Detect which cell encompasses the target text, then output its [x, y] center coordinate. 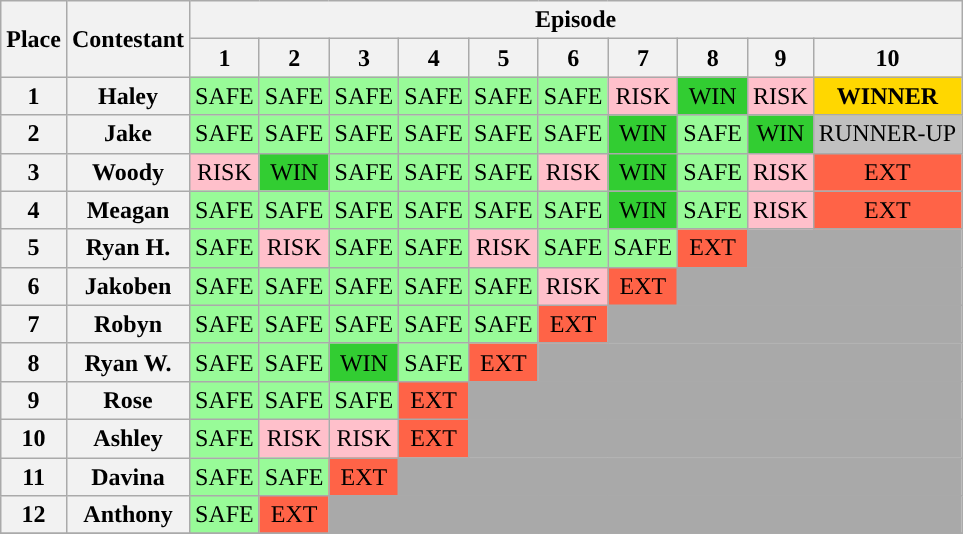
Ryan H. [128, 248]
Davina [128, 477]
Anthony [128, 515]
Robyn [128, 324]
12 [34, 515]
Jakoben [128, 286]
Haley [128, 96]
Place [34, 39]
WINNER [887, 96]
11 [34, 477]
Ashley [128, 438]
Jake [128, 134]
Ryan W. [128, 362]
Woody [128, 172]
Episode [576, 20]
Meagan [128, 210]
RUNNER-UP [887, 134]
Contestant [128, 39]
Rose [128, 400]
